Search for the cell housing the specified text and yield its (x, y) center coordinate. 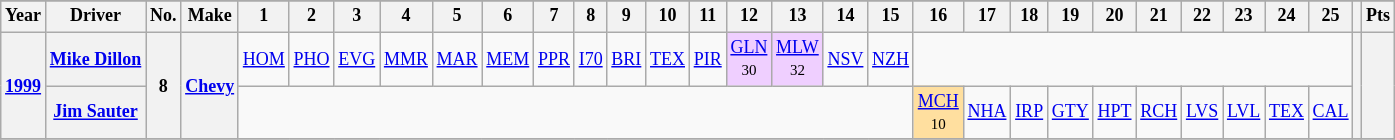
HPT (1114, 113)
14 (846, 16)
Driver (95, 16)
Mike Dillon (95, 59)
21 (1159, 16)
10 (668, 16)
LVS (1202, 113)
6 (508, 16)
11 (708, 16)
PPR (554, 59)
HOM (264, 59)
I70 (590, 59)
12 (749, 16)
MCH10 (938, 113)
15 (891, 16)
NHA (987, 113)
Chevy (210, 86)
NSV (846, 59)
7 (554, 16)
IRP (1030, 113)
MAR (457, 59)
MMR (406, 59)
16 (938, 16)
LVL (1244, 113)
1999 (24, 86)
PHO (312, 59)
18 (1030, 16)
5 (457, 16)
Year (24, 16)
22 (1202, 16)
EVG (357, 59)
Pts (1378, 16)
9 (626, 16)
19 (1070, 16)
4 (406, 16)
13 (798, 16)
23 (1244, 16)
BRI (626, 59)
GLN30 (749, 59)
Make (210, 16)
1 (264, 16)
GTY (1070, 113)
25 (1330, 16)
RCH (1159, 113)
No. (164, 16)
17 (987, 16)
MLW32 (798, 59)
CAL (1330, 113)
24 (1287, 16)
PIR (708, 59)
NZH (891, 59)
2 (312, 16)
20 (1114, 16)
MEM (508, 59)
Jim Sauter (95, 113)
3 (357, 16)
